From the cell containing the given text, extract its center point as [x, y] coordinate. 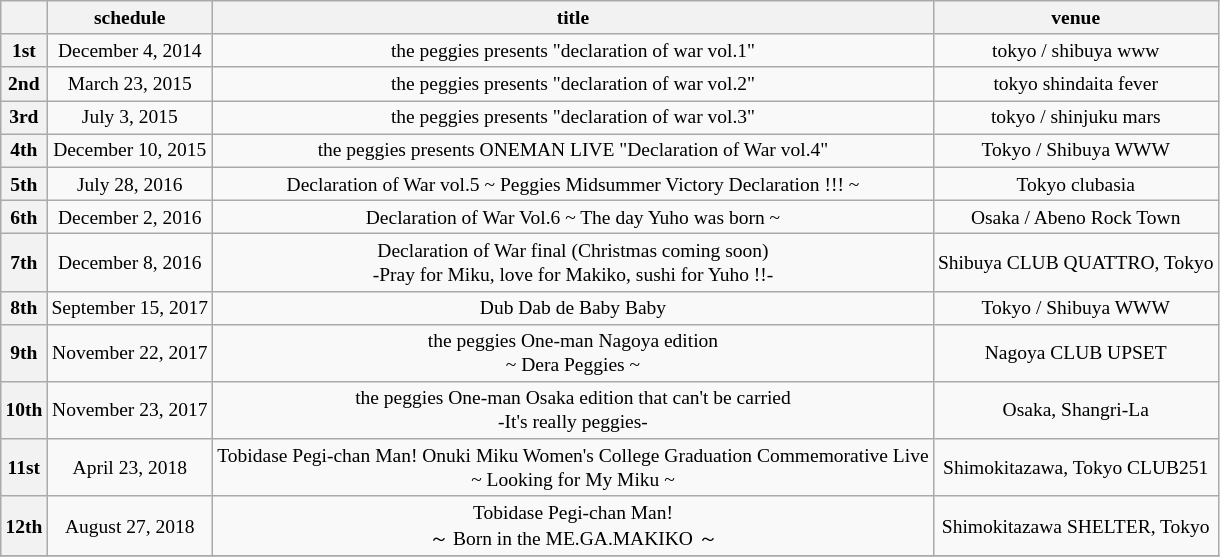
Osaka / Abeno Rock Town [1076, 216]
tokyo shindaita fever [1076, 84]
Declaration of War vol.5 ~ Peggies Midsummer Victory Declaration !!! ~ [574, 184]
September 15, 2017 [130, 308]
Tokyo clubasia [1076, 184]
Shibuya CLUB QUATTRO, Tokyo [1076, 262]
5th [24, 184]
Shimokitazawa SHELTER, Tokyo [1076, 526]
tokyo / shibuya www [1076, 50]
Tobidase Pegi-chan Man! Onuki Miku Women's College Graduation Commemorative Live ~ Looking for My Miku ~ [574, 468]
title [574, 18]
April 23, 2018 [130, 468]
Dub Dab de Baby Baby [574, 308]
9th [24, 352]
Nagoya CLUB UPSET [1076, 352]
4th [24, 150]
December 8, 2016 [130, 262]
the peggies presents "declaration of war vol.1" [574, 50]
November 23, 2017 [130, 410]
8th [24, 308]
December 2, 2016 [130, 216]
July 28, 2016 [130, 184]
6th [24, 216]
August 27, 2018 [130, 526]
the peggies One-man Osaka edition that can't be carried -It's really peggies- [574, 410]
the peggies One-man Nagoya edition ~ Dera Peggies ~ [574, 352]
the peggies presents ONEMAN LIVE "Declaration of War vol.4" [574, 150]
schedule [130, 18]
12th [24, 526]
2nd [24, 84]
December 10, 2015 [130, 150]
Shimokitazawa, Tokyo CLUB251 [1076, 468]
July 3, 2015 [130, 118]
March 23, 2015 [130, 84]
Declaration of War Vol.6 ~ The day Yuho was born ~ [574, 216]
venue [1076, 18]
Tobidase Pegi-chan Man! ～ Born in the ME.GA.MAKIKO ～ [574, 526]
tokyo / shinjuku mars [1076, 118]
November 22, 2017 [130, 352]
the peggies presents "declaration of war vol.2" [574, 84]
10th [24, 410]
1st [24, 50]
December 4, 2014 [130, 50]
3rd [24, 118]
7th [24, 262]
11st [24, 468]
Declaration of War final (Christmas coming soon) -Pray for Miku, love for Makiko, sushi for Yuho !!- [574, 262]
Osaka, Shangri-La [1076, 410]
the peggies presents "declaration of war vol.3" [574, 118]
